Return (X, Y) of the center of cell containing provided text 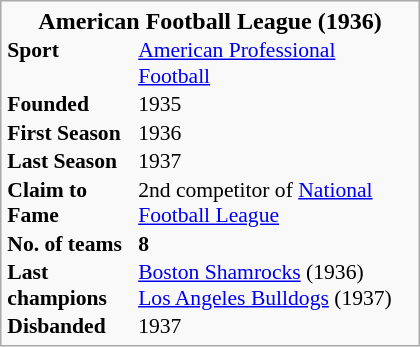
No. of teams (72, 243)
1936 (276, 132)
Last Season (72, 161)
8 (276, 243)
Founded (72, 104)
Sport (72, 63)
Last champions (72, 285)
First Season (72, 132)
Claim to Fame (72, 202)
Boston Shamrocks (1936)Los Angeles Bulldogs (1937) (276, 285)
1935 (276, 104)
Disbanded (72, 326)
American Football League (1936) (210, 21)
2nd competitor of National Football League (276, 202)
American Professional Football (276, 63)
